Output the (X, Y) coordinate of the center of the cell containing the given text.  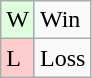
L (18, 58)
Win (62, 20)
W (18, 20)
Loss (62, 58)
